Find where the given text appears and provide that cell's center as [x, y] coordinate. 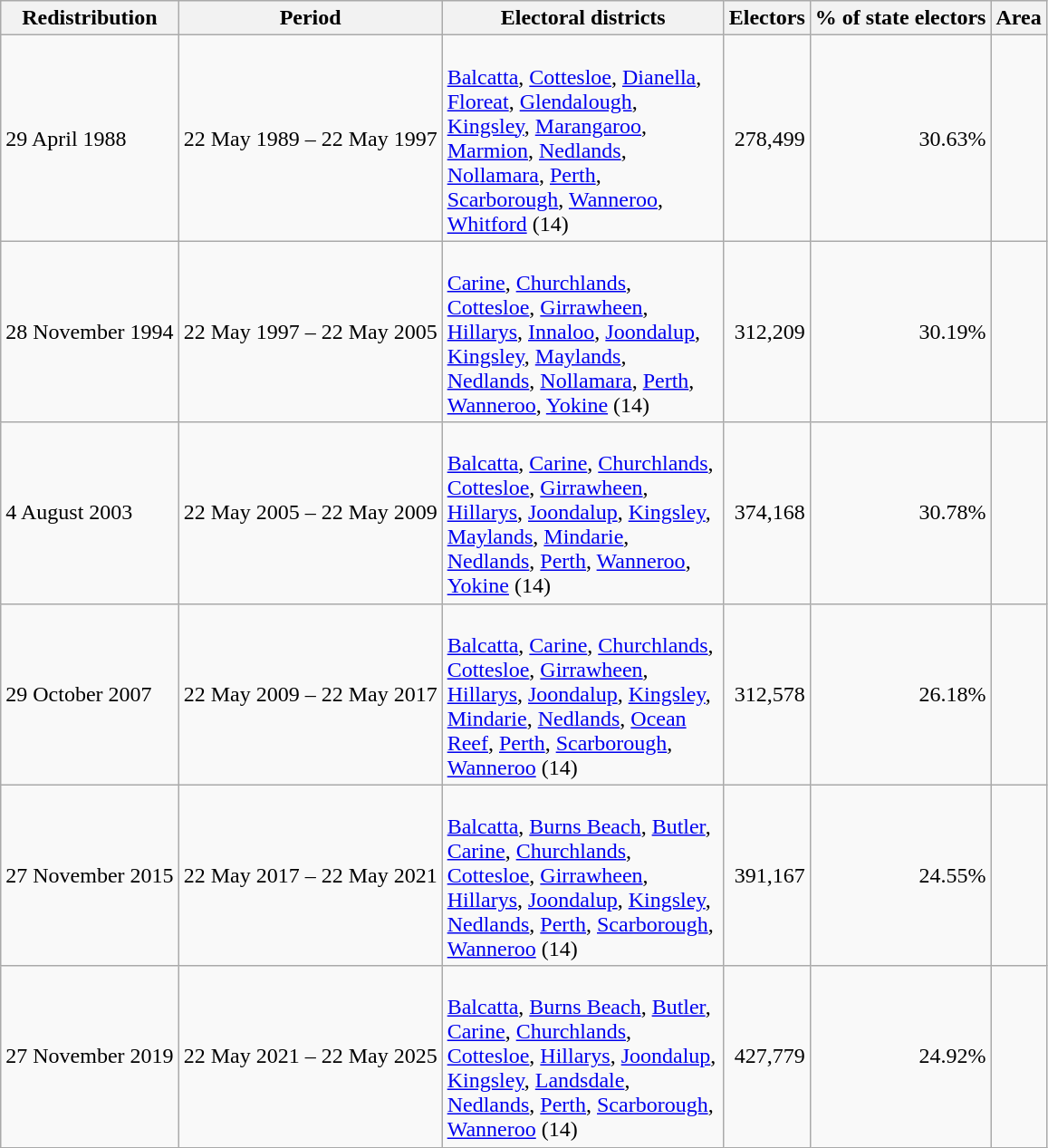
Carine, Churchlands, Cottesloe, Girrawheen, Hillarys, Innaloo, Joondalup, Kingsley, Maylands, Nedlands, Nollamara, Perth, Wanneroo, Yokine (14) [583, 332]
Balcatta, Cottesloe, Dianella, Floreat, Glendalough, Kingsley, Marangaroo, Marmion, Nedlands, Nollamara, Perth, Scarborough, Wanneroo, Whitford (14) [583, 138]
29 April 1988 [90, 138]
Area [1018, 18]
% of state electors [900, 18]
Balcatta, Burns Beach, Butler, Carine, Churchlands, Cottesloe, Hillarys, Joondalup, Kingsley, Landsdale, Nedlands, Perth, Scarborough, Wanneroo (14) [583, 1056]
Electoral districts [583, 18]
427,779 [766, 1056]
29 October 2007 [90, 694]
27 November 2015 [90, 875]
24.92% [900, 1056]
391,167 [766, 875]
Redistribution [90, 18]
30.19% [900, 332]
22 May 1997 – 22 May 2005 [310, 332]
312,209 [766, 332]
312,578 [766, 694]
Period [310, 18]
27 November 2019 [90, 1056]
Electors [766, 18]
278,499 [766, 138]
Balcatta, Burns Beach, Butler, Carine, Churchlands, Cottesloe, Girrawheen, Hillarys, Joondalup, Kingsley, Nedlands, Perth, Scarborough, Wanneroo (14) [583, 875]
30.63% [900, 138]
22 May 1989 – 22 May 1997 [310, 138]
28 November 1994 [90, 332]
30.78% [900, 513]
4 August 2003 [90, 513]
22 May 2021 – 22 May 2025 [310, 1056]
Balcatta, Carine, Churchlands, Cottesloe, Girrawheen, Hillarys, Joondalup, Kingsley, Maylands, Mindarie, Nedlands, Perth, Wanneroo, Yokine (14) [583, 513]
22 May 2005 – 22 May 2009 [310, 513]
22 May 2009 – 22 May 2017 [310, 694]
374,168 [766, 513]
26.18% [900, 694]
24.55% [900, 875]
22 May 2017 – 22 May 2021 [310, 875]
